Detect which cell encompasses the target text, then output its (x, y) center coordinate. 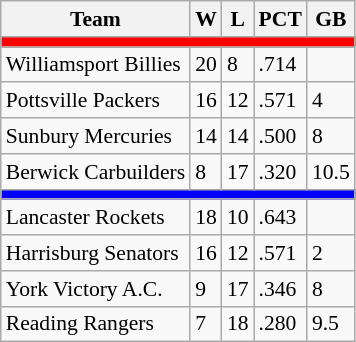
2 (331, 253)
PCT (280, 19)
9 (206, 289)
L (238, 19)
.346 (280, 289)
.643 (280, 218)
Reading Rangers (96, 324)
W (206, 19)
.280 (280, 324)
York Victory A.C. (96, 289)
20 (206, 65)
GB (331, 19)
10.5 (331, 172)
Harrisburg Senators (96, 253)
Berwick Carbuilders (96, 172)
9.5 (331, 324)
10 (238, 218)
.320 (280, 172)
7 (206, 324)
Team (96, 19)
Sunbury Mercuries (96, 136)
Pottsville Packers (96, 101)
4 (331, 101)
.714 (280, 65)
Lancaster Rockets (96, 218)
Williamsport Billies (96, 65)
.500 (280, 136)
